Extract the [x, y] coordinate from the center of the cell holding the provided text.  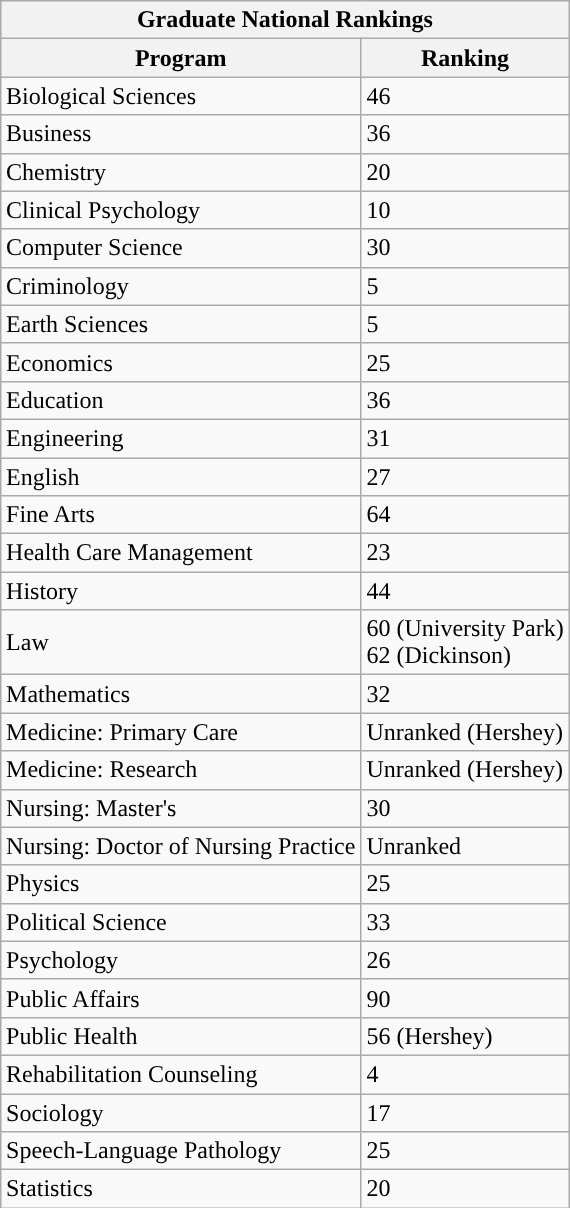
History [181, 591]
Ranking [465, 58]
Graduate National Rankings [286, 20]
Political Science [181, 922]
Public Affairs [181, 998]
Public Health [181, 1036]
44 [465, 591]
60 (University Park)62 (Dickinson) [465, 642]
32 [465, 694]
56 (Hershey) [465, 1036]
Rehabilitation Counseling [181, 1074]
Business [181, 134]
Fine Arts [181, 515]
Criminology [181, 286]
Mathematics [181, 694]
Medicine: Primary Care [181, 732]
Education [181, 400]
31 [465, 438]
Health Care Management [181, 553]
Speech-Language Pathology [181, 1151]
Clinical Psychology [181, 210]
Economics [181, 362]
46 [465, 96]
90 [465, 998]
27 [465, 477]
Computer Science [181, 248]
64 [465, 515]
Statistics [181, 1189]
Engineering [181, 438]
Physics [181, 884]
Sociology [181, 1113]
17 [465, 1113]
Psychology [181, 960]
Earth Sciences [181, 324]
Program [181, 58]
Law [181, 642]
Nursing: Doctor of Nursing Practice [181, 846]
Medicine: Research [181, 770]
33 [465, 922]
Biological Sciences [181, 96]
26 [465, 960]
English [181, 477]
Chemistry [181, 172]
Nursing: Master's [181, 808]
4 [465, 1074]
10 [465, 210]
Unranked [465, 846]
23 [465, 553]
